Locate the cell with the specified text and output its [x, y] center coordinate. 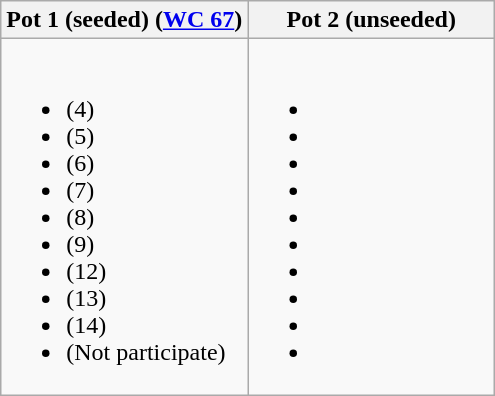
(4) (5) (6) (7) (8) (9) (12) (13) (14) (Not participate) [124, 217]
Pot 1 (seeded) (WC 67) [124, 20]
Pot 2 (unseeded) [372, 20]
